Locate the cell with the specified text and output its [x, y] center coordinate. 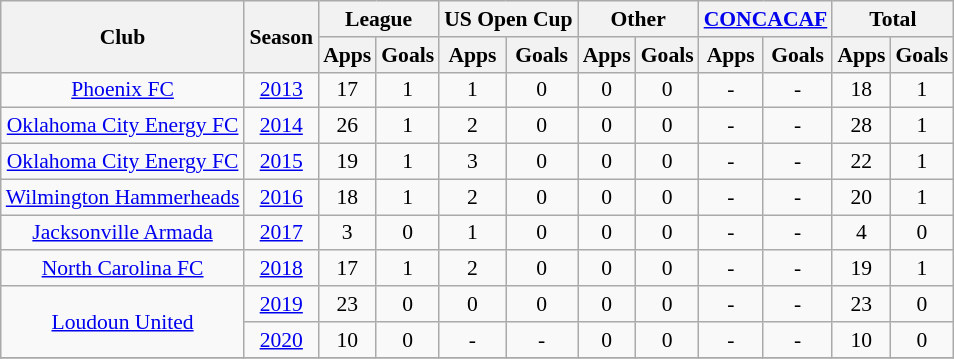
Jacksonville Armada [123, 233]
US Open Cup [508, 19]
CONCACAF [766, 19]
2017 [281, 233]
Season [281, 36]
Loudoun United [123, 322]
Other [638, 19]
22 [861, 162]
4 [861, 233]
2014 [281, 126]
Phoenix FC [123, 90]
20 [861, 197]
Total [892, 19]
2019 [281, 304]
League [378, 19]
26 [347, 126]
2015 [281, 162]
2018 [281, 269]
28 [861, 126]
2016 [281, 197]
Wilmington Hammerheads [123, 197]
North Carolina FC [123, 269]
Club [123, 36]
2020 [281, 340]
2013 [281, 90]
